Capture the cell that displays the provided text and extract its [X, Y] central coordinate. 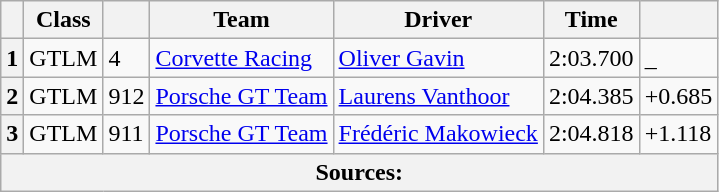
2:03.700 [591, 58]
911 [126, 134]
Driver [438, 20]
912 [126, 96]
2:04.818 [591, 134]
+0.685 [678, 96]
Class [64, 20]
2:04.385 [591, 96]
Frédéric Makowieck [438, 134]
Time [591, 20]
Oliver Gavin [438, 58]
Laurens Vanthoor [438, 96]
+1.118 [678, 134]
_ [678, 58]
4 [126, 58]
Team [242, 20]
1 [12, 58]
Corvette Racing [242, 58]
Sources: [360, 172]
2 [12, 96]
3 [12, 134]
